Provide the [X, Y] coordinate of the cell's center where the given text is located.  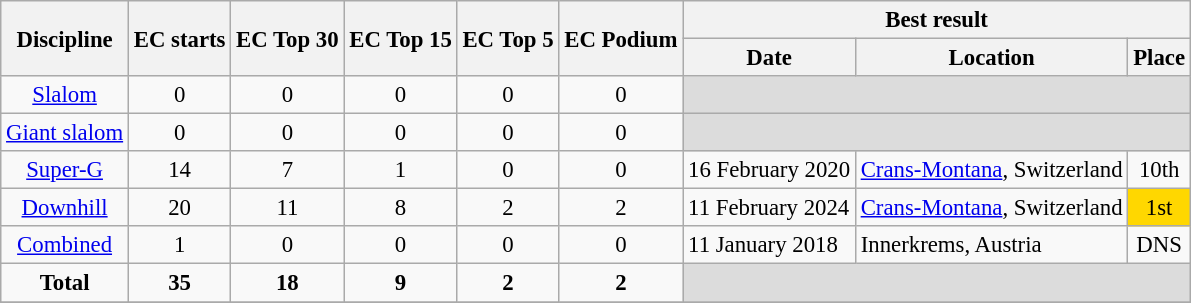
Innerkrems, Austria [992, 245]
1st [1159, 208]
11 February 2024 [770, 208]
Total [65, 283]
EC Top 15 [400, 38]
20 [179, 208]
EC Top 5 [508, 38]
11 January 2018 [770, 245]
11 [288, 208]
Date [770, 58]
Best result [937, 20]
8 [400, 208]
Downhill [65, 208]
16 February 2020 [770, 170]
Slalom [65, 95]
35 [179, 283]
Place [1159, 58]
EC Top 30 [288, 38]
Giant slalom [65, 133]
9 [400, 283]
10th [1159, 170]
7 [288, 170]
Location [992, 58]
EC Podium [621, 38]
Discipline [65, 38]
DNS [1159, 245]
18 [288, 283]
EC starts [179, 38]
Super-G [65, 170]
Combined [65, 245]
14 [179, 170]
